Search for the cell housing the specified text and yield its (x, y) center coordinate. 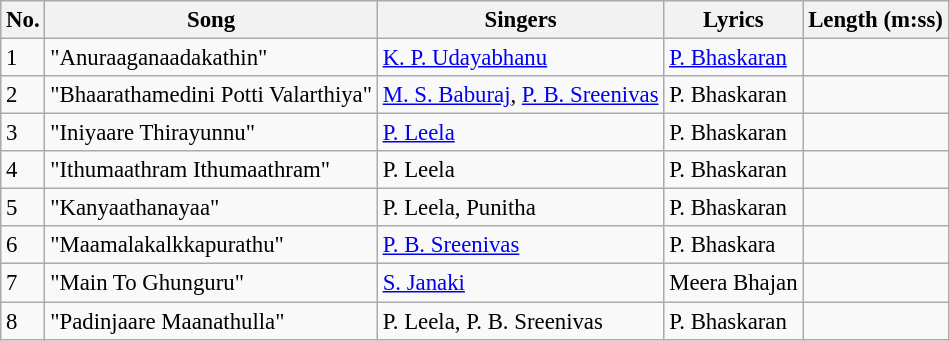
"Padinjaare Maanathulla" (211, 321)
Singers (520, 20)
Song (211, 20)
"Bhaarathamedini Potti Valarthiya" (211, 95)
P. Bhaskara (734, 245)
"Iniyaare Thirayunnu" (211, 133)
Length (m:ss) (876, 20)
P. Leela, Punitha (520, 208)
3 (23, 133)
4 (23, 170)
7 (23, 283)
P. Leela, P. B. Sreenivas (520, 321)
No. (23, 20)
1 (23, 58)
"Main To Ghunguru" (211, 283)
"Kanyaathanayaa" (211, 208)
Lyrics (734, 20)
"Ithumaathram Ithumaathram" (211, 170)
S. Janaki (520, 283)
8 (23, 321)
K. P. Udayabhanu (520, 58)
P. B. Sreenivas (520, 245)
M. S. Baburaj, P. B. Sreenivas (520, 95)
"Anuraaganaadakathin" (211, 58)
"Maamalakalkkapurathu" (211, 245)
2 (23, 95)
5 (23, 208)
Meera Bhajan (734, 283)
6 (23, 245)
